From the cell containing the given text, extract its center point as (X, Y) coordinate. 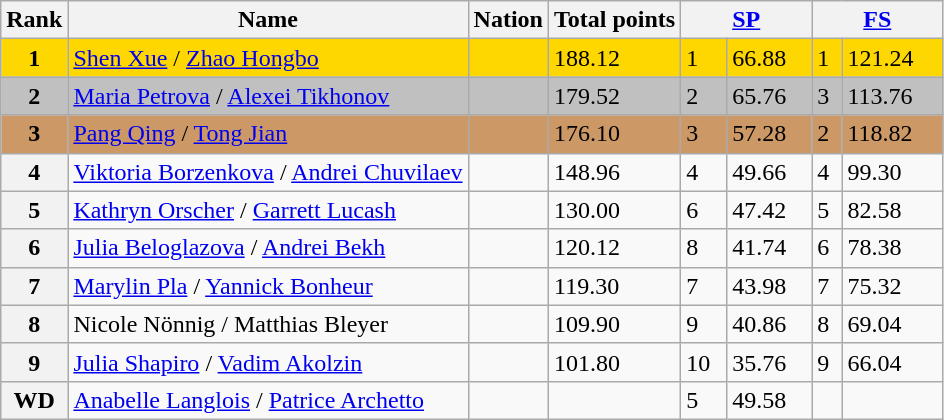
119.30 (614, 286)
176.10 (614, 134)
57.28 (770, 134)
Nicole Nönnig / Matthias Bleyer (268, 324)
148.96 (614, 172)
47.42 (770, 210)
41.74 (770, 248)
49.58 (770, 400)
Pang Qing / Tong Jian (268, 134)
Nation (508, 20)
99.30 (892, 172)
Total points (614, 20)
Julia Beloglazova / Andrei Bekh (268, 248)
Maria Petrova / Alexei Tikhonov (268, 96)
130.00 (614, 210)
35.76 (770, 362)
Viktoria Borzenkova / Andrei Chuvilaev (268, 172)
Anabelle Langlois / Patrice Archetto (268, 400)
66.88 (770, 58)
65.76 (770, 96)
Shen Xue / Zhao Hongbo (268, 58)
66.04 (892, 362)
10 (704, 362)
FS (878, 20)
43.98 (770, 286)
179.52 (614, 96)
82.58 (892, 210)
Julia Shapiro / Vadim Akolzin (268, 362)
Rank (34, 20)
40.86 (770, 324)
120.12 (614, 248)
121.24 (892, 58)
109.90 (614, 324)
Name (268, 20)
SP (746, 20)
118.82 (892, 134)
49.66 (770, 172)
Marylin Pla / Yannick Bonheur (268, 286)
69.04 (892, 324)
78.38 (892, 248)
75.32 (892, 286)
188.12 (614, 58)
113.76 (892, 96)
WD (34, 400)
101.80 (614, 362)
Kathryn Orscher / Garrett Lucash (268, 210)
